Provide the (x, y) coordinate of the cell's center where the given text is located.  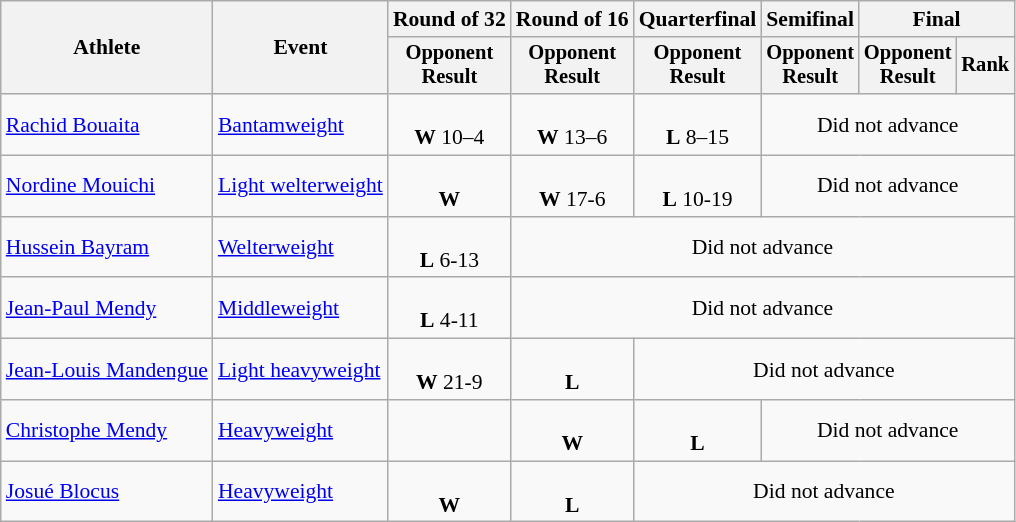
W 13–6 (572, 124)
Welterweight (300, 248)
Nordine Mouichi (107, 186)
Final (936, 19)
Bantamweight (300, 124)
L 10-19 (698, 186)
W 21-9 (450, 370)
Rachid Bouaita (107, 124)
Josué Blocus (107, 492)
Light heavyweight (300, 370)
Quarterfinal (698, 19)
Jean-Louis Mandengue (107, 370)
Rank (985, 66)
Light welterweight (300, 186)
Round of 32 (450, 19)
W 10–4 (450, 124)
Christophe Mendy (107, 430)
W 17-6 (572, 186)
L 6-13 (450, 248)
Middleweight (300, 308)
Semifinal (810, 19)
L 4-11 (450, 308)
Event (300, 48)
Athlete (107, 48)
Jean-Paul Mendy (107, 308)
Round of 16 (572, 19)
L 8–15 (698, 124)
Hussein Bayram (107, 248)
